For the text-containing cell, return its midpoint in [X, Y] coordinate format. 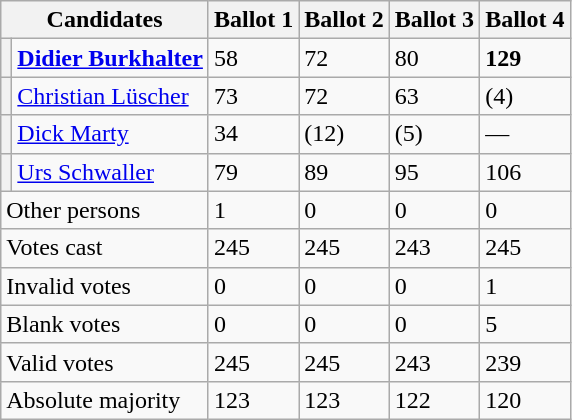
58 [253, 58]
Dick Marty [110, 134]
34 [253, 134]
Blank votes [105, 324]
Ballot 4 [525, 20]
Urs Schwaller [110, 172]
80 [434, 58]
120 [525, 400]
122 [434, 400]
Invalid votes [105, 286]
Votes cast [105, 248]
239 [525, 362]
Christian Lüscher [110, 96]
Other persons [105, 210]
63 [434, 96]
95 [434, 172]
Ballot 2 [344, 20]
Candidates [105, 20]
73 [253, 96]
129 [525, 58]
Valid votes [105, 362]
(12) [344, 134]
Ballot 3 [434, 20]
79 [253, 172]
Ballot 1 [253, 20]
Didier Burkhalter [110, 58]
106 [525, 172]
Absolute majority [105, 400]
89 [344, 172]
5 [525, 324]
(5) [434, 134]
— [525, 134]
(4) [525, 96]
